Scan for the cell matching the given text and deliver its [x, y] coordinate at center. 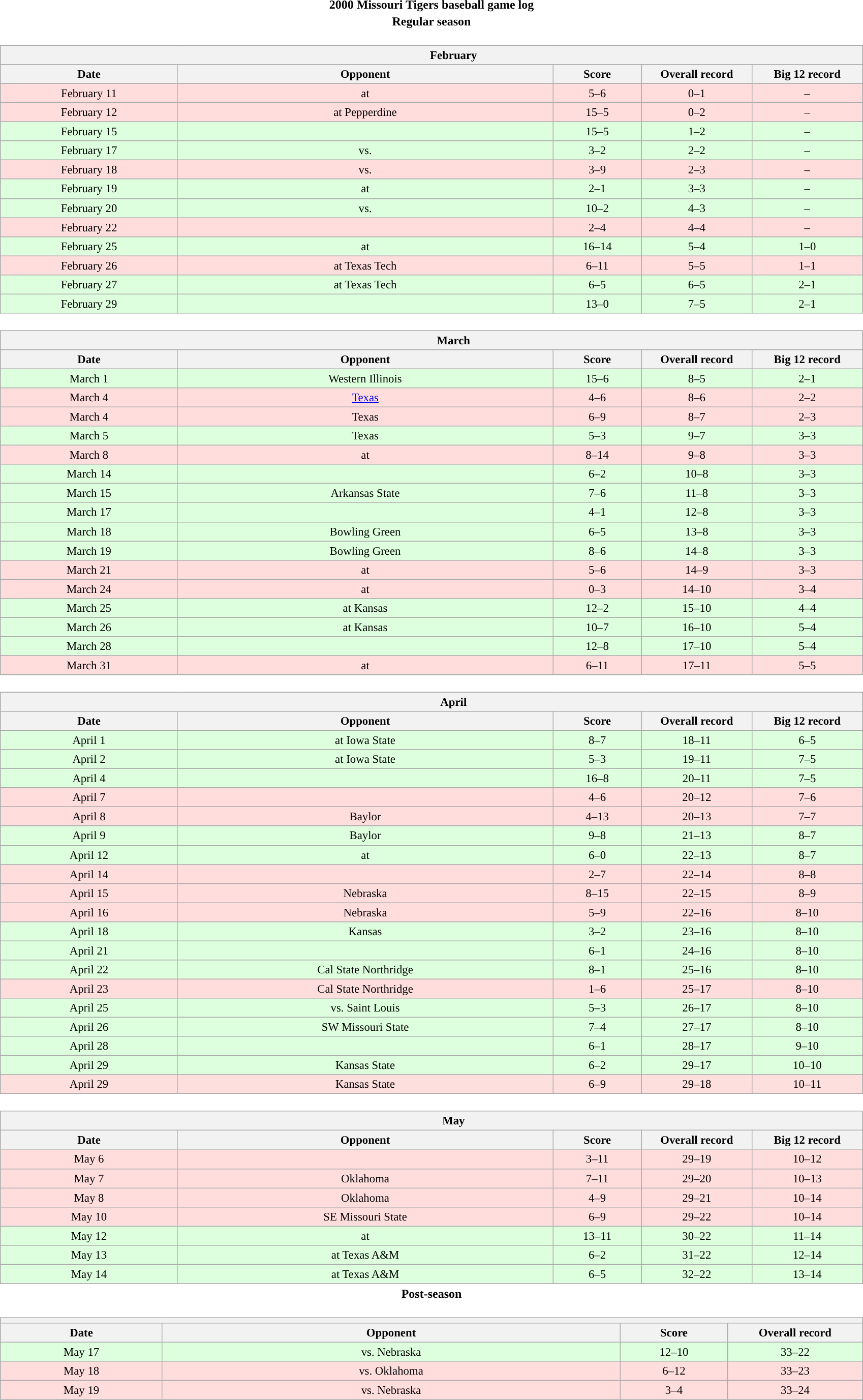
29–21 [696, 1198]
9–10 [807, 1046]
22–16 [696, 912]
16–10 [696, 627]
March 26 [89, 627]
23–16 [696, 931]
12–10 [674, 1352]
24–16 [696, 950]
Arkansas State [365, 493]
April 22 [89, 970]
April 18 [89, 931]
13–0 [597, 304]
May 14 [89, 1274]
February [431, 55]
March 25 [89, 608]
April 28 [89, 1046]
May 19 [81, 1390]
March [431, 340]
6–0 [597, 855]
10–11 [807, 1084]
10–8 [696, 474]
April 9 [89, 836]
20–13 [696, 817]
15–6 [597, 378]
15–10 [696, 608]
February 11 [89, 93]
April 8 [89, 817]
May 12 [89, 1236]
February 19 [89, 189]
SE Missouri State [365, 1216]
22–15 [696, 893]
May 6 [89, 1159]
29–22 [696, 1216]
March 18 [89, 531]
April 21 [89, 950]
13–8 [696, 531]
April 7 [89, 797]
3–11 [597, 1159]
Western Illinois [365, 378]
March 1 [89, 378]
31–22 [696, 1255]
SW Missouri State [365, 1027]
25–17 [696, 989]
April 25 [89, 1008]
March 5 [89, 436]
10–12 [807, 1159]
April 26 [89, 1027]
7–4 [597, 1027]
March 19 [89, 551]
February 20 [89, 208]
February 15 [89, 132]
26–17 [696, 1008]
May 8 [89, 1198]
February 25 [89, 246]
May 10 [89, 1216]
29–19 [696, 1159]
March 17 [89, 512]
April 12 [89, 855]
18–11 [696, 740]
March 21 [89, 570]
19–11 [696, 759]
0–2 [696, 112]
25–16 [696, 970]
May 17 [81, 1352]
March 28 [89, 646]
8–5 [696, 378]
14–9 [696, 570]
29–17 [696, 1065]
22–14 [696, 874]
March 15 [89, 493]
16–8 [597, 779]
33–22 [795, 1352]
21–13 [696, 836]
28–17 [696, 1046]
32–22 [696, 1274]
February 18 [89, 170]
29–18 [696, 1084]
4–3 [696, 208]
April [431, 702]
1–1 [807, 265]
9–7 [696, 436]
10–2 [597, 208]
May [431, 1121]
10–10 [807, 1065]
8–9 [807, 893]
8–14 [597, 455]
February 12 [89, 112]
16–14 [597, 246]
20–11 [696, 779]
12–14 [807, 1255]
May 13 [89, 1255]
33–23 [795, 1371]
8–15 [597, 893]
0–1 [696, 93]
3–9 [597, 170]
8–1 [597, 970]
4–1 [597, 512]
7–7 [807, 817]
March 8 [89, 455]
April 1 [89, 740]
at Pepperdine [365, 112]
29–20 [696, 1178]
4–9 [597, 1198]
0–3 [597, 589]
May 7 [89, 1178]
2–4 [597, 227]
11–8 [696, 493]
6–12 [674, 1371]
April 2 [89, 759]
10–7 [597, 627]
April 23 [89, 989]
May 18 [81, 1371]
vs. Oklahoma [391, 1371]
April 16 [89, 912]
11–14 [807, 1236]
February 22 [89, 227]
Kansas [365, 931]
14–10 [696, 589]
33–24 [795, 1390]
March 24 [89, 589]
22–13 [696, 855]
30–22 [696, 1236]
April 14 [89, 874]
February 29 [89, 304]
12–2 [597, 608]
1–2 [696, 132]
4–13 [597, 817]
10–13 [807, 1178]
vs. Saint Louis [365, 1008]
April 15 [89, 893]
13–11 [597, 1236]
1–0 [807, 246]
8–8 [807, 874]
5–9 [597, 912]
February 17 [89, 151]
13–14 [807, 1274]
March 14 [89, 474]
1–6 [597, 989]
14–8 [696, 551]
17–10 [696, 646]
7–11 [597, 1178]
February 26 [89, 265]
27–17 [696, 1027]
April 4 [89, 779]
February 27 [89, 284]
March 31 [89, 665]
20–12 [696, 797]
2–7 [597, 874]
17–11 [696, 665]
